Detect which cell encompasses the target text, then output its (X, Y) center coordinate. 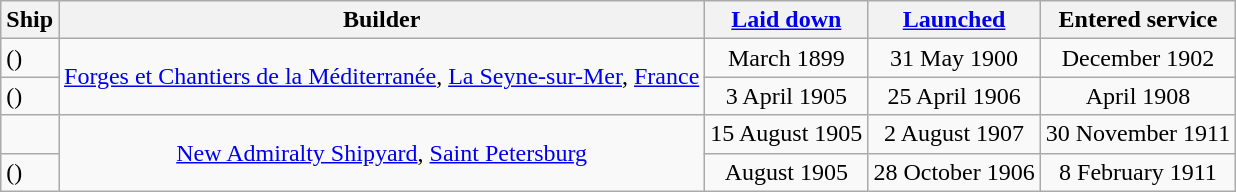
8 February 1911 (1138, 172)
Laid down (786, 20)
Ship (30, 20)
Launched (954, 20)
15 August 1905 (786, 134)
March 1899 (786, 58)
Forges et Chantiers de la Méditerranée, La Seyne-sur-Mer, France (382, 77)
December 1902 (1138, 58)
Entered service (1138, 20)
28 October 1906 (954, 172)
3 April 1905 (786, 96)
2 August 1907 (954, 134)
Builder (382, 20)
30 November 1911 (1138, 134)
New Admiralty Shipyard, Saint Petersburg (382, 153)
25 April 1906 (954, 96)
August 1905 (786, 172)
April 1908 (1138, 96)
31 May 1900 (954, 58)
